Determine the [X, Y] coordinate at the center of the cell enclosing the given text.  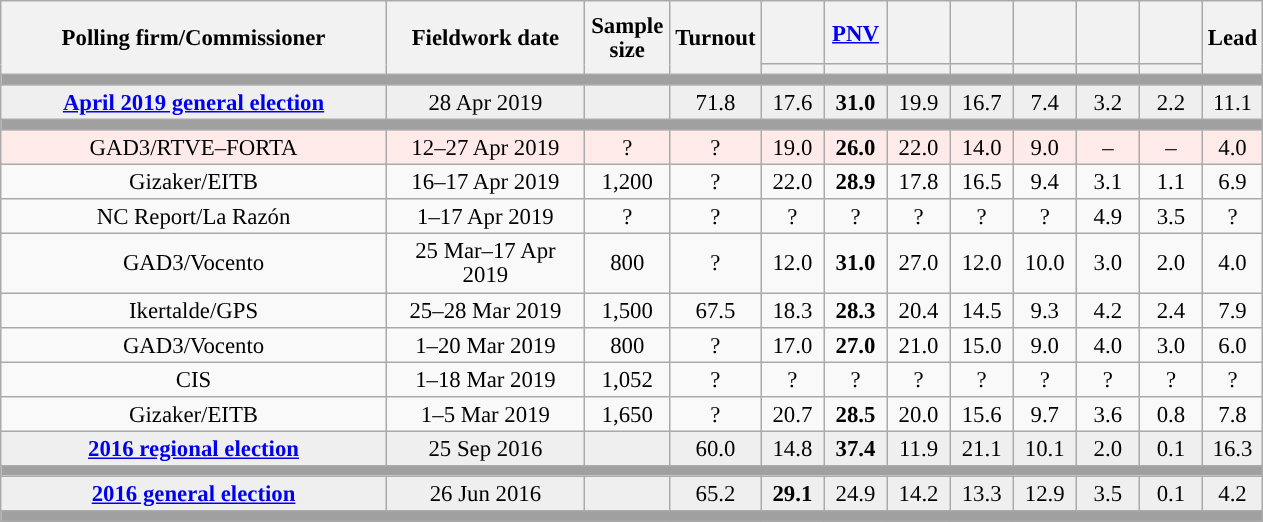
16.5 [982, 182]
Turnout [716, 38]
18.3 [792, 310]
24.9 [856, 494]
21.1 [982, 448]
20.0 [918, 414]
NC Report/La Razón [194, 218]
2.4 [1170, 310]
60.0 [716, 448]
6.9 [1232, 182]
19.0 [792, 148]
1,650 [627, 414]
Ikertalde/GPS [194, 310]
25 Mar–17 Apr 2019 [485, 264]
10.0 [1044, 264]
1–17 Apr 2019 [485, 218]
1,200 [627, 182]
21.0 [918, 344]
1.1 [1170, 182]
PNV [856, 32]
CIS [194, 380]
28.5 [856, 414]
2.2 [1170, 102]
7.4 [1044, 102]
65.2 [716, 494]
28.3 [856, 310]
15.6 [982, 414]
37.4 [856, 448]
16–17 Apr 2019 [485, 182]
13.3 [982, 494]
71.8 [716, 102]
25–28 Mar 2019 [485, 310]
17.8 [918, 182]
April 2019 general election [194, 102]
7.9 [1232, 310]
16.7 [982, 102]
12–27 Apr 2019 [485, 148]
1–18 Mar 2019 [485, 380]
Lead [1232, 38]
4.9 [1108, 218]
3.2 [1108, 102]
16.3 [1232, 448]
3.1 [1108, 182]
14.5 [982, 310]
17.6 [792, 102]
3.6 [1108, 414]
10.1 [1044, 448]
7.8 [1232, 414]
2016 regional election [194, 448]
GAD3/RTVE–FORTA [194, 148]
25 Sep 2016 [485, 448]
17.0 [792, 344]
9.4 [1044, 182]
26 Jun 2016 [485, 494]
Sample size [627, 38]
12.9 [1044, 494]
2016 general election [194, 494]
6.0 [1232, 344]
9.7 [1044, 414]
14.0 [982, 148]
0.8 [1170, 414]
1,500 [627, 310]
20.7 [792, 414]
26.0 [856, 148]
15.0 [982, 344]
28 Apr 2019 [485, 102]
28.9 [856, 182]
11.1 [1232, 102]
20.4 [918, 310]
29.1 [792, 494]
1–5 Mar 2019 [485, 414]
11.9 [918, 448]
Fieldwork date [485, 38]
1–20 Mar 2019 [485, 344]
14.8 [792, 448]
1,052 [627, 380]
67.5 [716, 310]
Polling firm/Commissioner [194, 38]
14.2 [918, 494]
19.9 [918, 102]
9.3 [1044, 310]
